Output the [x, y] coordinate of the center of the cell containing the given text.  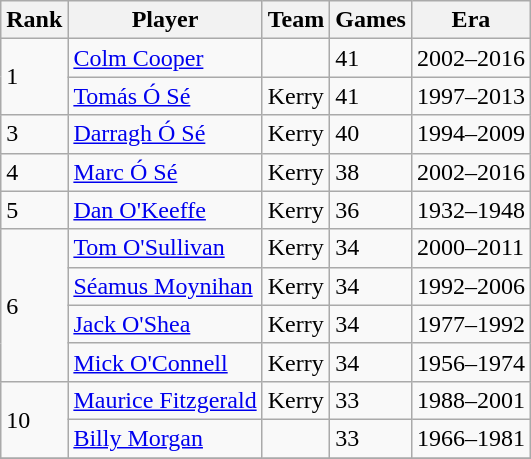
1988–2001 [470, 400]
Billy Morgan [165, 438]
1966–1981 [470, 438]
Team [296, 20]
1 [34, 77]
2000–2011 [470, 248]
10 [34, 419]
6 [34, 305]
Jack O'Shea [165, 324]
Tomás Ó Sé [165, 96]
Mick O'Connell [165, 362]
Era [470, 20]
1997–2013 [470, 96]
Games [371, 20]
38 [371, 172]
Dan O'Keeffe [165, 210]
40 [371, 134]
4 [34, 172]
5 [34, 210]
Séamus Moynihan [165, 286]
Marc Ó Sé [165, 172]
36 [371, 210]
1956–1974 [470, 362]
3 [34, 134]
Player [165, 20]
Colm Cooper [165, 58]
1932–1948 [470, 210]
1992–2006 [470, 286]
Rank [34, 20]
Maurice Fitzgerald [165, 400]
Darragh Ó Sé [165, 134]
1977–1992 [470, 324]
Tom O'Sullivan [165, 248]
1994–2009 [470, 134]
